Determine the [x, y] coordinate at the center of the cell enclosing the given text.  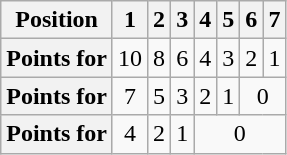
8 [160, 58]
10 [130, 58]
Position [57, 20]
